Capture the cell that displays the provided text and extract its [X, Y] central coordinate. 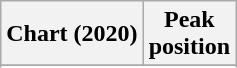
Chart (2020) [72, 34]
Peakposition [189, 34]
